Return the [X, Y] coordinate for the center point of the cell that contains the specified text.  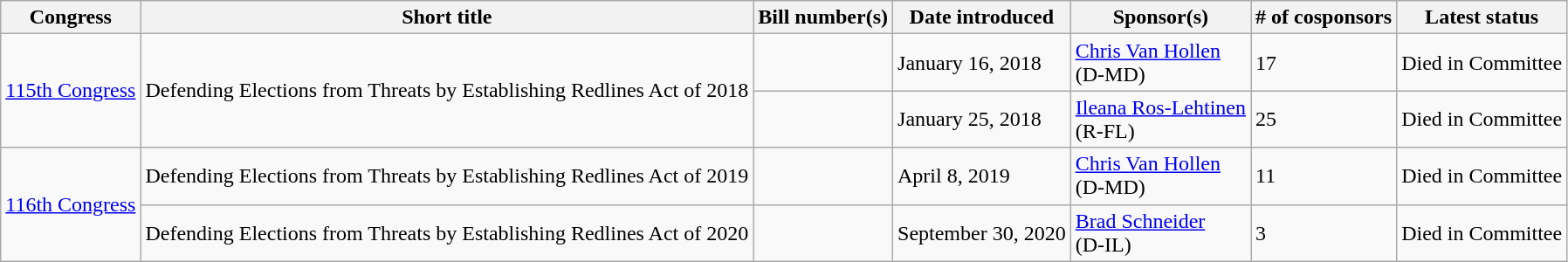
Defending Elections from Threats by Establishing Redlines Act of 2020 [447, 232]
116th Congress [71, 204]
September 30, 2020 [982, 232]
April 8, 2019 [982, 176]
17 [1324, 63]
25 [1324, 119]
Brad Schneider(D-IL) [1160, 232]
January 25, 2018 [982, 119]
115th Congress [71, 91]
Defending Elections from Threats by Establishing Redlines Act of 2018 [447, 91]
January 16, 2018 [982, 63]
Congress [71, 17]
Date introduced [982, 17]
Bill number(s) [823, 17]
11 [1324, 176]
3 [1324, 232]
Defending Elections from Threats by Establishing Redlines Act of 2019 [447, 176]
Latest status [1482, 17]
Short title [447, 17]
# of cosponsors [1324, 17]
Sponsor(s) [1160, 17]
Ileana Ros-Lehtinen(R-FL) [1160, 119]
